For the text-containing cell, return its midpoint in [x, y] coordinate format. 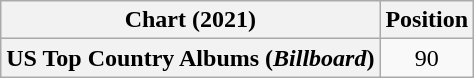
Position [427, 20]
Chart (2021) [190, 20]
US Top Country Albums (Billboard) [190, 58]
90 [427, 58]
